Search for the cell housing the specified text and yield its (X, Y) center coordinate. 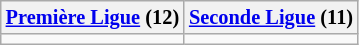
Première Ligue (12) (92, 17)
Seconde Ligue (11) (271, 17)
